Output the [x, y] coordinate of the center of the cell containing the given text.  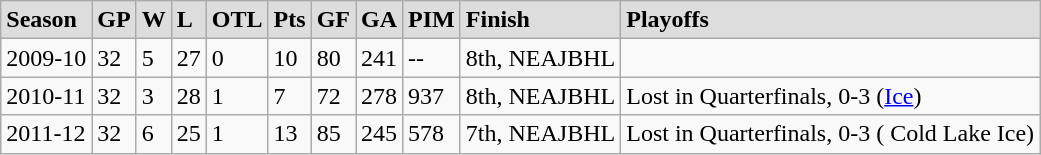
245 [380, 134]
Season [46, 20]
7th, NEAJBHL [540, 134]
GF [333, 20]
Lost in Quarterfinals, 0-3 ( Cold Lake Ice) [830, 134]
Pts [290, 20]
3 [154, 96]
6 [154, 134]
W [154, 20]
Playoffs [830, 20]
28 [188, 96]
2010-11 [46, 96]
85 [333, 134]
Finish [540, 20]
OTL [237, 20]
10 [290, 58]
7 [290, 96]
72 [333, 96]
GA [380, 20]
2011-12 [46, 134]
PIM [432, 20]
5 [154, 58]
278 [380, 96]
578 [432, 134]
241 [380, 58]
27 [188, 58]
13 [290, 134]
-- [432, 58]
GP [114, 20]
L [188, 20]
937 [432, 96]
80 [333, 58]
25 [188, 134]
0 [237, 58]
2009-10 [46, 58]
Lost in Quarterfinals, 0-3 (Ice) [830, 96]
